Extract the [x, y] coordinate from the center of the cell holding the provided text.  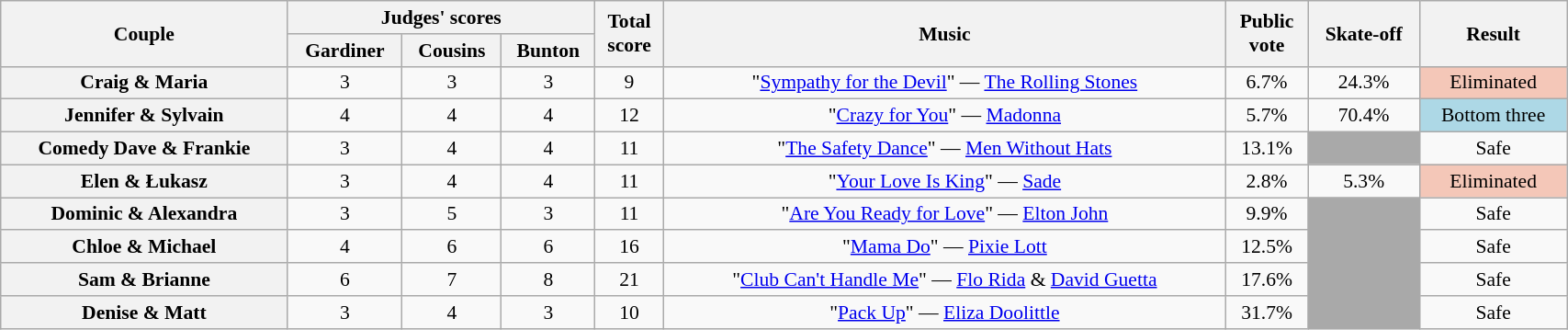
8 [548, 279]
24.3% [1364, 83]
Couple [144, 33]
Judges' scores [441, 17]
Jennifer & Sylvain [144, 116]
"Your Love Is King" — Sade [944, 181]
Dominic & Alexandra [144, 214]
"Mama Do" — Pixie Lott [944, 247]
Result [1494, 33]
Music [944, 33]
13.1% [1266, 149]
12.5% [1266, 247]
"Are You Ready for Love" — Elton John [944, 214]
"Crazy for You" — Madonna [944, 116]
"Club Can't Handle Me" — Flo Rida & David Guetta [944, 279]
2.8% [1266, 181]
10 [630, 313]
17.6% [1266, 279]
5.3% [1364, 181]
16 [630, 247]
Chloe & Michael [144, 247]
Elen & Łukasz [144, 181]
31.7% [1266, 313]
12 [630, 116]
5.7% [1266, 116]
Totalscore [630, 33]
Skate-off [1364, 33]
9.9% [1266, 214]
Comedy Dave & Frankie [144, 149]
9 [630, 83]
Craig & Maria [144, 83]
Denise & Matt [144, 313]
Bottom three [1494, 116]
"Sympathy for the Devil" — The Rolling Stones [944, 83]
"The Safety Dance" — Men Without Hats [944, 149]
5 [452, 214]
Bunton [548, 51]
21 [630, 279]
7 [452, 279]
"Pack Up" — Eliza Doolittle [944, 313]
Gardiner [345, 51]
70.4% [1364, 116]
Cousins [452, 51]
Sam & Brianne [144, 279]
Publicvote [1266, 33]
6.7% [1266, 83]
